From the cell containing the given text, extract its center point as (X, Y) coordinate. 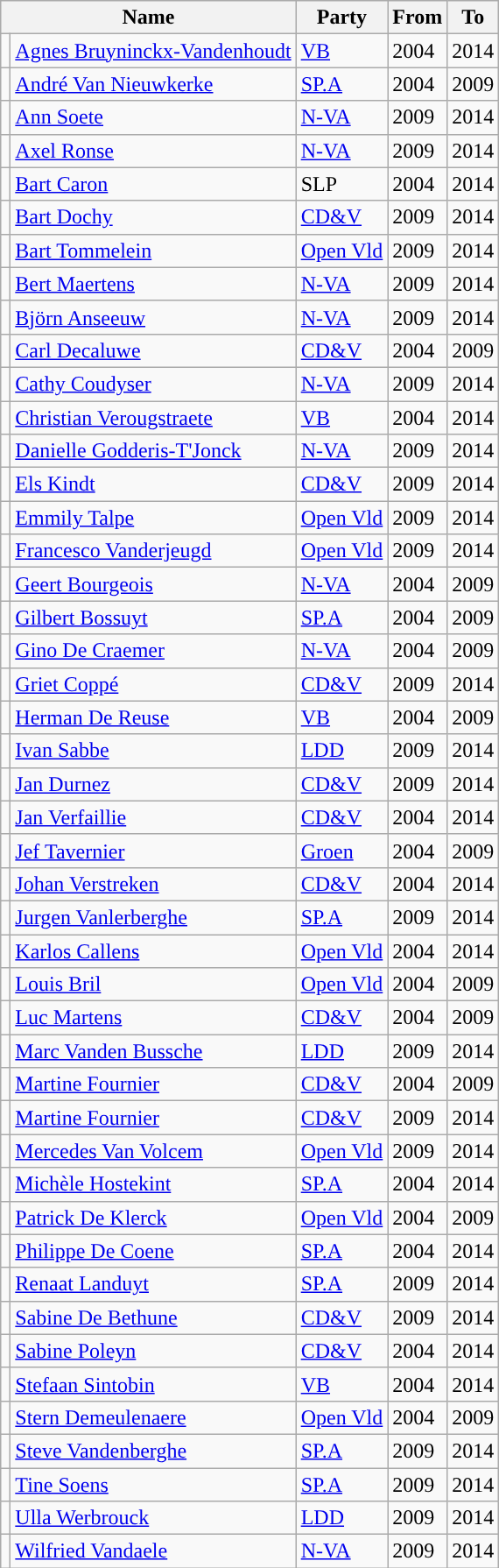
Bart Caron (153, 184)
Groen (341, 851)
Luc Martens (153, 1018)
Geert Bourgeois (153, 584)
Bart Dochy (153, 217)
André Van Nieuwkerke (153, 84)
Jan Durnez (153, 784)
Sabine Poleyn (153, 1351)
Jurgen Vanlerberghe (153, 917)
Gilbert Bossuyt (153, 618)
Sabine De Bethune (153, 1317)
Wilfried Vandaele (153, 1551)
Johan Verstreken (153, 884)
Axel Ronse (153, 151)
Stern Demeulenaere (153, 1417)
Ulla Werbrouck (153, 1518)
To (473, 18)
SLP (341, 184)
Agnes Bruyninckx-Vandenhoudt (153, 51)
Mercedes Van Volcem (153, 1151)
Christian Verougstraete (153, 418)
Bert Maertens (153, 284)
Steve Vandenberghe (153, 1451)
Party (341, 18)
Louis Bril (153, 985)
Tine Soens (153, 1485)
From (418, 18)
Danielle Godderis-T'Jonck (153, 451)
Ivan Sabbe (153, 751)
Jan Verfaillie (153, 817)
Els Kindt (153, 484)
Stefaan Sintobin (153, 1384)
Patrick De Klerck (153, 1218)
Emmily Talpe (153, 518)
Michèle Hostekint (153, 1184)
Gino De Craemer (153, 651)
Ann Soete (153, 117)
Name (149, 18)
Carl Decaluwe (153, 350)
Jef Tavernier (153, 851)
Renaat Landuyt (153, 1284)
Marc Vanden Bussche (153, 1051)
Herman De Reuse (153, 717)
Francesco Vanderjeugd (153, 551)
Björn Anseeuw (153, 317)
Philippe De Coene (153, 1251)
Bart Tommelein (153, 251)
Karlos Callens (153, 950)
Griet Coppé (153, 684)
Cathy Coudyser (153, 384)
